Detect which cell encompasses the target text, then output its (X, Y) center coordinate. 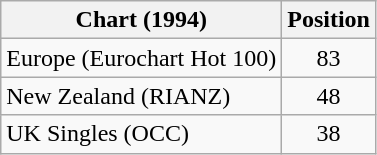
48 (329, 96)
UK Singles (OCC) (142, 134)
38 (329, 134)
Position (329, 20)
New Zealand (RIANZ) (142, 96)
83 (329, 58)
Europe (Eurochart Hot 100) (142, 58)
Chart (1994) (142, 20)
